For the text-containing cell, return its midpoint in (x, y) coordinate format. 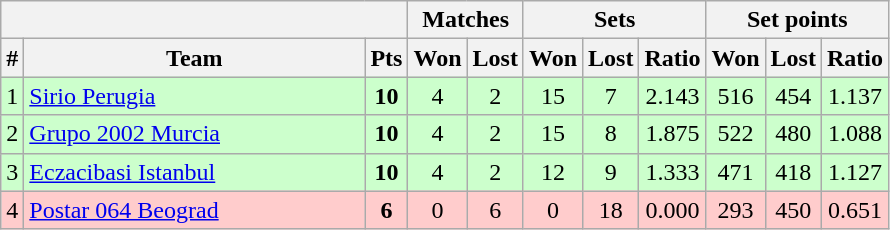
1.088 (854, 134)
Eczacibasi Istanbul (194, 172)
7 (611, 96)
471 (736, 172)
293 (736, 210)
1.127 (854, 172)
1.333 (672, 172)
12 (552, 172)
Team (194, 58)
8 (611, 134)
3 (12, 172)
Matches (466, 20)
0.000 (672, 210)
Grupo 2002 Murcia (194, 134)
516 (736, 96)
454 (793, 96)
Sets (614, 20)
18 (611, 210)
522 (736, 134)
2.143 (672, 96)
Postar 064 Beograd (194, 210)
1.137 (854, 96)
0.651 (854, 210)
1 (12, 96)
Set points (798, 20)
450 (793, 210)
Pts (386, 58)
1.875 (672, 134)
# (12, 58)
480 (793, 134)
9 (611, 172)
Sirio Perugia (194, 96)
418 (793, 172)
